Return (X, Y) of the center of cell containing provided text 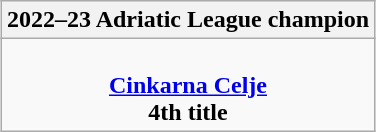
Cinkarna Celje4th title (188, 85)
2022–23 Adriatic League champion (188, 20)
